Pinpoint the cell where the given text exists, returning its (X, Y) midpoint coordinate. 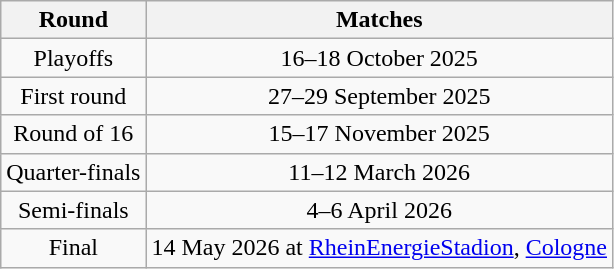
Matches (380, 20)
11–12 March 2026 (380, 172)
Round (74, 20)
Final (74, 248)
15–17 November 2025 (380, 134)
16–18 October 2025 (380, 58)
Playoffs (74, 58)
Quarter-finals (74, 172)
4–6 April 2026 (380, 210)
27–29 September 2025 (380, 96)
Semi-finals (74, 210)
First round (74, 96)
14 May 2026 at RheinEnergieStadion, Cologne (380, 248)
Round of 16 (74, 134)
